From the cell containing the given text, extract its center point as [X, Y] coordinate. 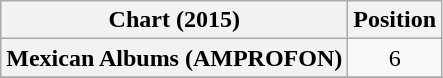
Chart (2015) [174, 20]
6 [395, 58]
Mexican Albums (AMPROFON) [174, 58]
Position [395, 20]
